Provide the [X, Y] coordinate of the cell's center where the given text is located.  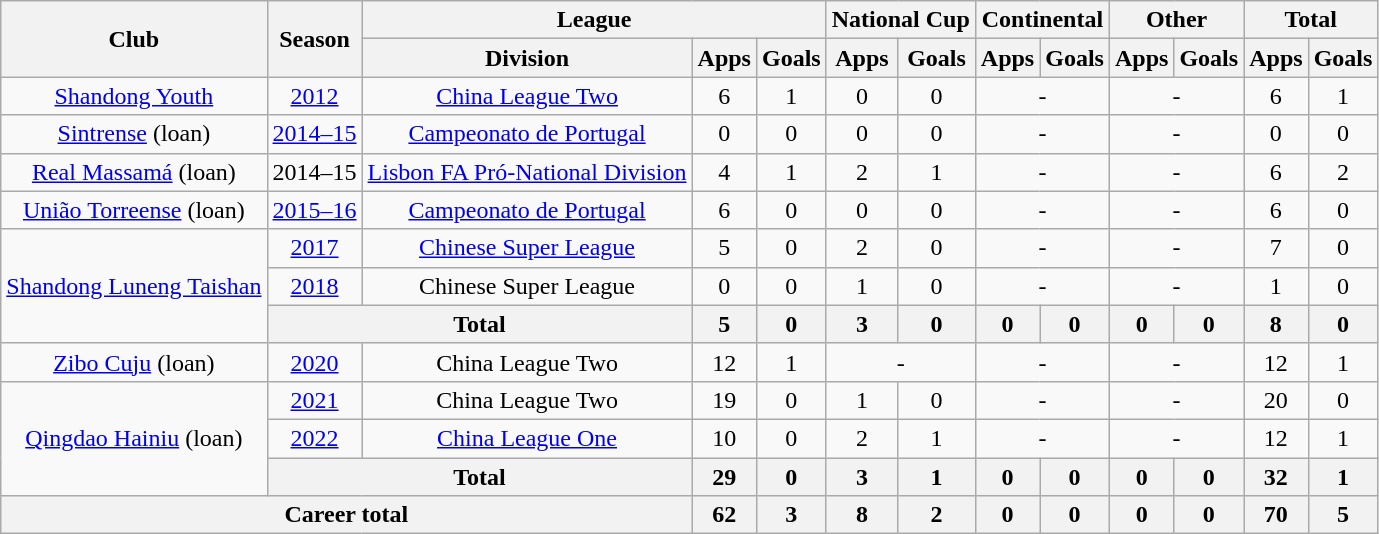
20 [1276, 400]
70 [1276, 515]
Real Massamá (loan) [134, 172]
2015–16 [314, 210]
62 [724, 515]
2017 [314, 248]
2018 [314, 286]
29 [724, 477]
Season [314, 39]
Division [527, 58]
National Cup [900, 20]
Qingdao Hainiu (loan) [134, 438]
Sintrense (loan) [134, 134]
União Torreense (loan) [134, 210]
Club [134, 39]
32 [1276, 477]
2021 [314, 400]
2012 [314, 96]
Other [1176, 20]
Lisbon FA Pró-National Division [527, 172]
China League One [527, 438]
Zibo Cuju (loan) [134, 362]
Career total [346, 515]
10 [724, 438]
7 [1276, 248]
4 [724, 172]
League [594, 20]
Shandong Youth [134, 96]
19 [724, 400]
2020 [314, 362]
Shandong Luneng Taishan [134, 286]
Continental [1042, 20]
2022 [314, 438]
